For the text-containing cell, return its midpoint in (x, y) coordinate format. 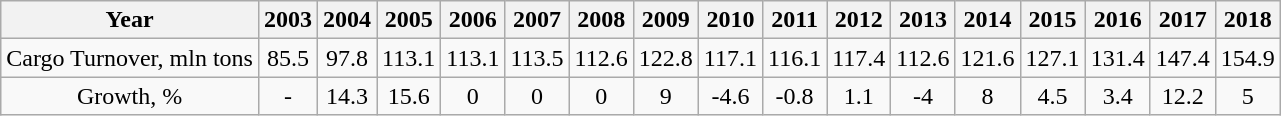
1.1 (859, 96)
2014 (988, 20)
- (288, 96)
2005 (409, 20)
2010 (730, 20)
9 (666, 96)
121.6 (988, 58)
2017 (1182, 20)
2004 (348, 20)
2016 (1118, 20)
2013 (923, 20)
5 (1248, 96)
154.9 (1248, 58)
8 (988, 96)
4.5 (1052, 96)
117.4 (859, 58)
12.2 (1182, 96)
131.4 (1118, 58)
2015 (1052, 20)
113.5 (537, 58)
-4.6 (730, 96)
2012 (859, 20)
Cargo Turnover, mln tons (130, 58)
Year (130, 20)
3.4 (1118, 96)
117.1 (730, 58)
122.8 (666, 58)
2011 (794, 20)
-4 (923, 96)
2008 (601, 20)
Growth, % (130, 96)
2007 (537, 20)
2018 (1248, 20)
2003 (288, 20)
85.5 (288, 58)
116.1 (794, 58)
147.4 (1182, 58)
127.1 (1052, 58)
2009 (666, 20)
-0.8 (794, 96)
2006 (473, 20)
97.8 (348, 58)
15.6 (409, 96)
14.3 (348, 96)
